Locate the cell with the specified text and output its [X, Y] center coordinate. 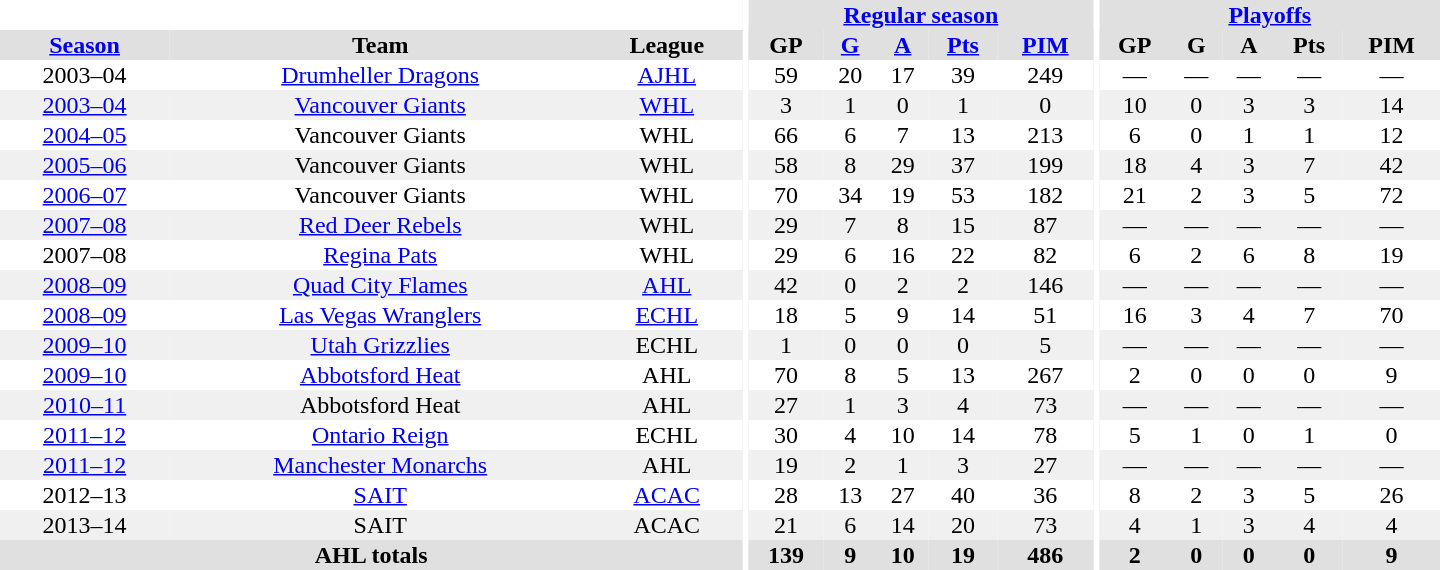
Utah Grizzlies [380, 345]
28 [786, 495]
249 [1046, 75]
Playoffs [1270, 15]
139 [786, 555]
146 [1046, 285]
66 [786, 135]
51 [1046, 315]
Quad City Flames [380, 285]
Red Deer Rebels [380, 225]
30 [786, 435]
213 [1046, 135]
2012–13 [84, 495]
486 [1046, 555]
53 [963, 195]
2006–07 [84, 195]
Regina Pats [380, 255]
Las Vegas Wranglers [380, 315]
Manchester Monarchs [380, 465]
59 [786, 75]
34 [850, 195]
League [666, 45]
17 [902, 75]
87 [1046, 225]
2005–06 [84, 165]
2010–11 [84, 405]
72 [1392, 195]
Ontario Reign [380, 435]
AJHL [666, 75]
82 [1046, 255]
58 [786, 165]
22 [963, 255]
Drumheller Dragons [380, 75]
182 [1046, 195]
36 [1046, 495]
267 [1046, 375]
37 [963, 165]
2013–14 [84, 525]
Season [84, 45]
Regular season [921, 15]
78 [1046, 435]
2004–05 [84, 135]
AHL totals [371, 555]
Team [380, 45]
15 [963, 225]
39 [963, 75]
26 [1392, 495]
12 [1392, 135]
199 [1046, 165]
40 [963, 495]
